Provide the [X, Y] coordinate of the cell's center where the given text is located.  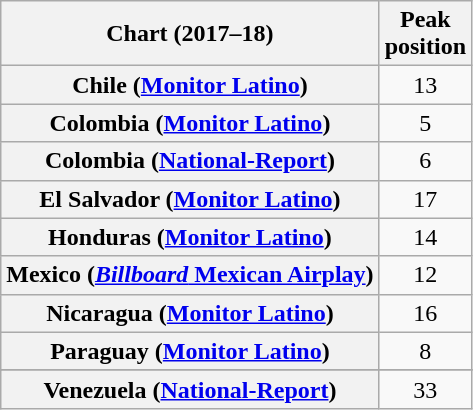
6 [425, 161]
Chart (2017–18) [190, 34]
Peakposition [425, 34]
8 [425, 351]
Mexico (Billboard Mexican Airplay) [190, 275]
Paraguay (Monitor Latino) [190, 351]
13 [425, 85]
El Salvador (Monitor Latino) [190, 199]
Colombia (Monitor Latino) [190, 123]
Venezuela (National-Report) [190, 389]
Chile (Monitor Latino) [190, 85]
17 [425, 199]
Honduras (Monitor Latino) [190, 237]
14 [425, 237]
12 [425, 275]
33 [425, 389]
5 [425, 123]
Nicaragua (Monitor Latino) [190, 313]
16 [425, 313]
Colombia (National-Report) [190, 161]
